Scan for the cell matching the given text and deliver its [X, Y] coordinate at center. 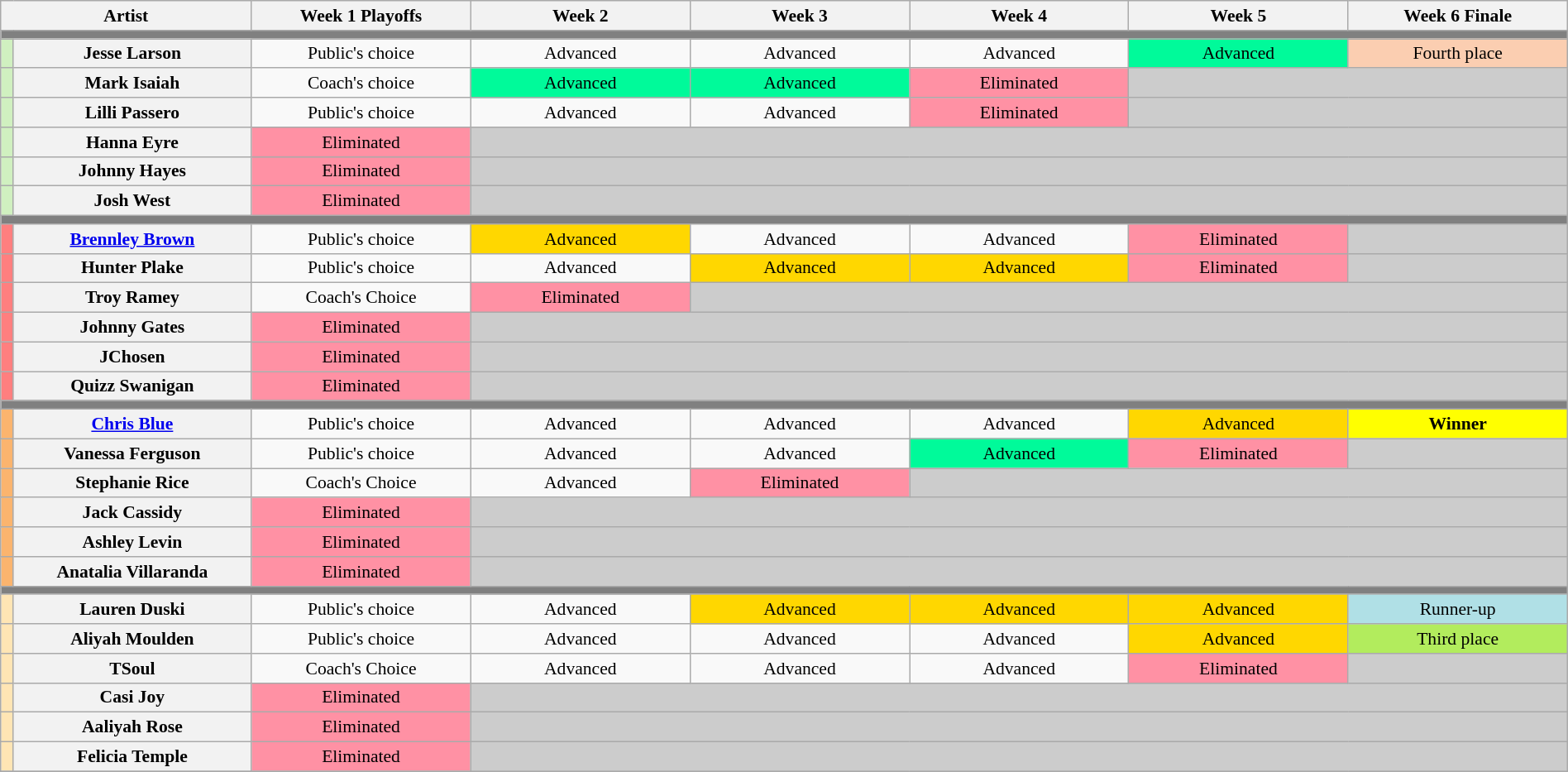
Felicia Temple [132, 757]
TSoul [132, 669]
Aliyah Moulden [132, 639]
Week 4 [1019, 16]
Hunter Plake [132, 268]
Anatalia Villaranda [132, 572]
Jack Cassidy [132, 513]
Brennley Brown [132, 239]
Winner [1457, 424]
Chris Blue [132, 424]
Week 5 [1239, 16]
Runner-up [1457, 610]
Troy Ramey [132, 298]
Week 1 Playoffs [361, 16]
Third place [1457, 639]
Quizz Swanigan [132, 386]
Lauren Duski [132, 610]
Lilli Passero [132, 113]
Ashley Levin [132, 542]
Johnny Gates [132, 328]
Week 3 [799, 16]
Jesse Larson [132, 54]
Aaliyah Rose [132, 727]
Casi Joy [132, 698]
Fourth place [1457, 54]
Johnny Hayes [132, 171]
JChosen [132, 357]
Vanessa Ferguson [132, 453]
Coach's choice [361, 84]
Hanna Eyre [132, 142]
Artist [126, 16]
Week 6 Finale [1457, 16]
Josh West [132, 201]
Week 2 [581, 16]
Stephanie Rice [132, 483]
Mark Isaiah [132, 84]
